Find where the given text appears and provide that cell's center as (X, Y) coordinate. 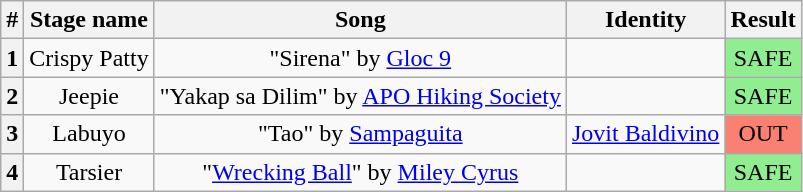
"Sirena" by Gloc 9 (360, 58)
Jovit Baldivino (645, 134)
Crispy Patty (89, 58)
Tarsier (89, 172)
"Wrecking Ball" by Miley Cyrus (360, 172)
2 (12, 96)
1 (12, 58)
"Tao" by Sampaguita (360, 134)
OUT (763, 134)
Labuyo (89, 134)
Jeepie (89, 96)
# (12, 20)
Identity (645, 20)
3 (12, 134)
"Yakap sa Dilim" by APO Hiking Society (360, 96)
Stage name (89, 20)
Song (360, 20)
Result (763, 20)
4 (12, 172)
